From the cell containing the given text, extract its center point as (X, Y) coordinate. 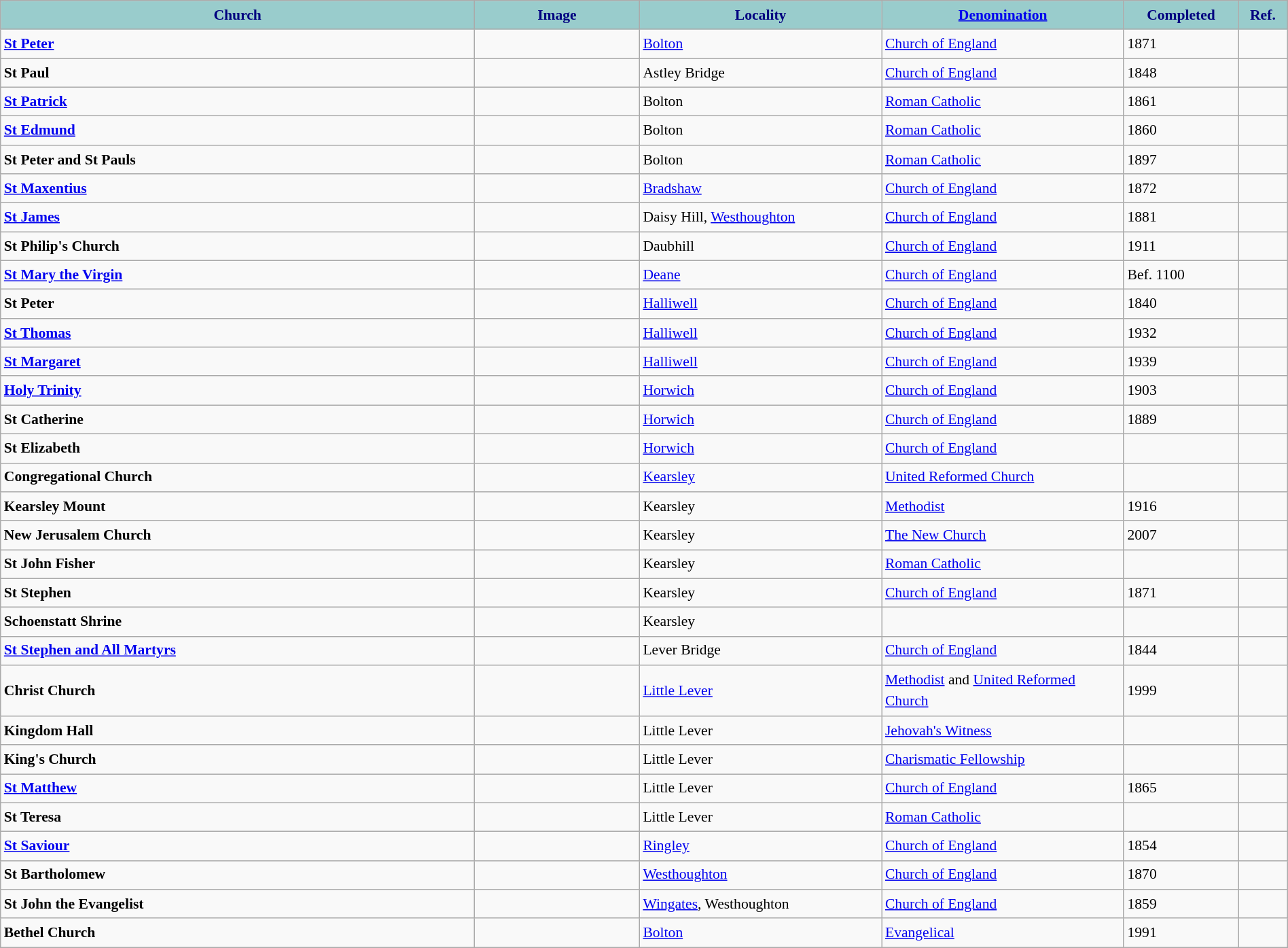
Holy Trinity (238, 391)
Kearsley Mount (238, 507)
St Catherine (238, 420)
Kingdom Hall (238, 731)
United Reformed Church (1003, 477)
Wingates, Westhoughton (761, 904)
St James (238, 217)
Charismatic Fellowship (1003, 760)
St John Fisher (238, 564)
Denomination (1003, 15)
St Margaret (238, 362)
1932 (1181, 333)
1999 (1181, 690)
1897 (1181, 160)
1916 (1181, 507)
St Stephen and All Martyrs (238, 651)
Daisy Hill, Westhoughton (761, 217)
1860 (1181, 130)
Bef. 1100 (1181, 276)
Ringley (761, 847)
New Jerusalem Church (238, 536)
St Patrick (238, 102)
1881 (1181, 217)
1870 (1181, 875)
St Edmund (238, 130)
Methodist and United Reformed Church (1003, 690)
1911 (1181, 246)
Bradshaw (761, 189)
Completed (1181, 15)
1939 (1181, 362)
Locality (761, 15)
1861 (1181, 102)
St Peter and St Pauls (238, 160)
1854 (1181, 847)
1848 (1181, 73)
St Maxentius (238, 189)
King's Church (238, 760)
St Teresa (238, 817)
1889 (1181, 420)
Congregational Church (238, 477)
Bethel Church (238, 934)
1840 (1181, 304)
2007 (1181, 536)
1903 (1181, 391)
Westhoughton (761, 875)
Evangelical (1003, 934)
Deane (761, 276)
Lever Bridge (761, 651)
St Philip's Church (238, 246)
St Bartholomew (238, 875)
St Matthew (238, 788)
1872 (1181, 189)
Christ Church (238, 690)
Image (557, 15)
Ref. (1264, 15)
Daubhill (761, 246)
1844 (1181, 651)
St Stephen (238, 593)
1865 (1181, 788)
Schoenstatt Shrine (238, 622)
Church (238, 15)
St Mary the Virgin (238, 276)
Methodist (1003, 507)
Astley Bridge (761, 73)
St Paul (238, 73)
The New Church (1003, 536)
St John the Evangelist (238, 904)
St Elizabeth (238, 449)
St Saviour (238, 847)
Jehovah's Witness (1003, 731)
1991 (1181, 934)
St Thomas (238, 333)
1859 (1181, 904)
